Locate the cell with the specified text and output its [x, y] center coordinate. 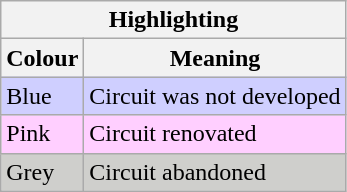
Pink [42, 134]
Circuit abandoned [215, 172]
Meaning [215, 58]
Highlighting [174, 20]
Colour [42, 58]
Blue [42, 96]
Grey [42, 172]
Circuit renovated [215, 134]
Circuit was not developed [215, 96]
